Return (x, y) of the center of cell containing provided text 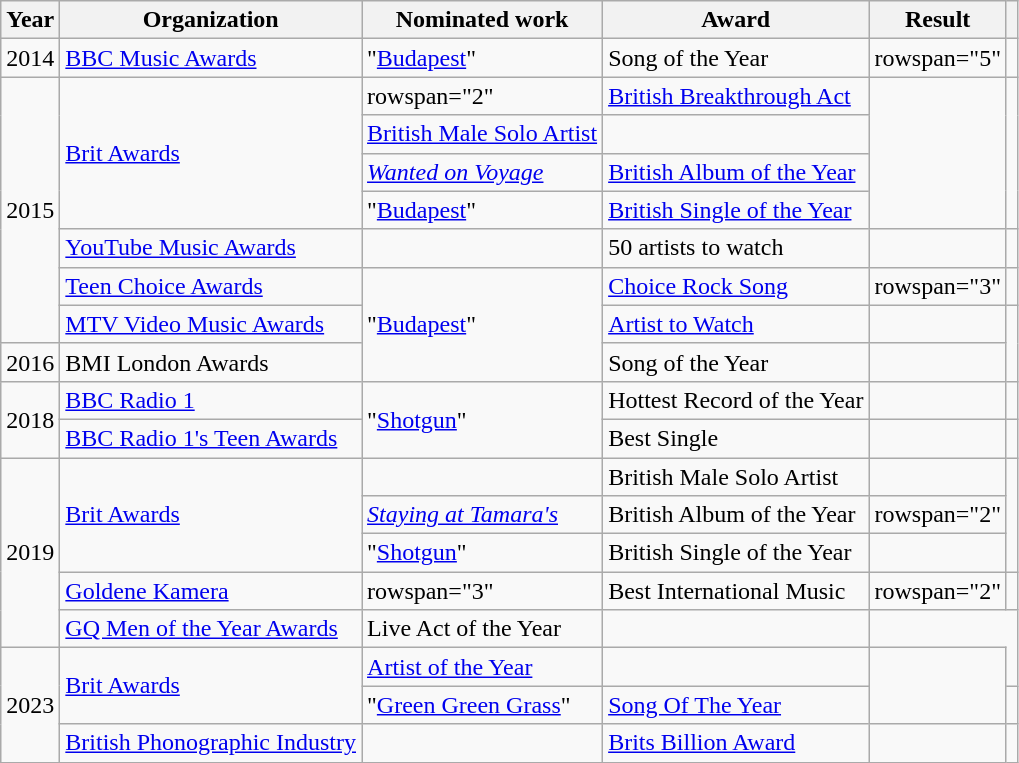
BBC Radio 1's Teen Awards (211, 438)
Song Of The Year (736, 705)
Hottest Record of the Year (736, 400)
BMI London Awards (211, 362)
Artist of the Year (482, 667)
YouTube Music Awards (211, 248)
MTV Video Music Awards (211, 324)
Wanted on Voyage (482, 172)
Best International Music (736, 591)
2019 (30, 553)
Goldene Kamera (211, 591)
British Breakthrough Act (736, 96)
Result (938, 20)
2014 (30, 58)
BBC Radio 1 (211, 400)
Best Single (736, 438)
GQ Men of the Year Awards (211, 629)
Staying at Tamara's (482, 515)
Live Act of the Year (482, 629)
BBC Music Awards (211, 58)
Teen Choice Awards (211, 286)
2018 (30, 419)
50 artists to watch (736, 248)
"Green Green Grass" (482, 705)
rowspan="5" (938, 58)
2016 (30, 362)
British Phonographic Industry (211, 743)
Choice Rock Song (736, 286)
Artist to Watch (736, 324)
Year (30, 20)
2015 (30, 210)
Organization (211, 20)
Award (736, 20)
Brits Billion Award (736, 743)
2023 (30, 705)
Nominated work (482, 20)
